From the cell containing the given text, extract its center point as [X, Y] coordinate. 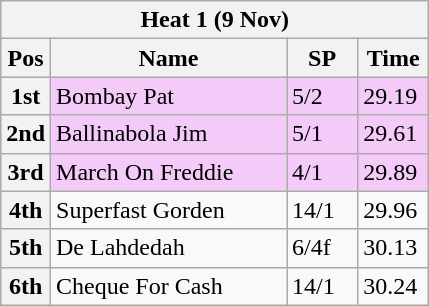
29.89 [394, 172]
Name [169, 58]
5/1 [322, 134]
2nd [26, 134]
De Lahdedah [169, 248]
29.19 [394, 96]
3rd [26, 172]
29.96 [394, 210]
1st [26, 96]
4th [26, 210]
29.61 [394, 134]
Superfast Gorden [169, 210]
March On Freddie [169, 172]
Ballinabola Jim [169, 134]
30.13 [394, 248]
Cheque For Cash [169, 286]
5th [26, 248]
Time [394, 58]
SP [322, 58]
Pos [26, 58]
5/2 [322, 96]
Bombay Pat [169, 96]
6/4f [322, 248]
4/1 [322, 172]
6th [26, 286]
30.24 [394, 286]
Heat 1 (9 Nov) [215, 20]
